Extract the (X, Y) coordinate from the center of the cell holding the provided text.  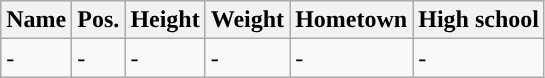
Height (165, 20)
Weight (247, 20)
Hometown (352, 20)
Pos. (98, 20)
Name (36, 20)
High school (479, 20)
